From the cell containing the given text, extract its center point as [x, y] coordinate. 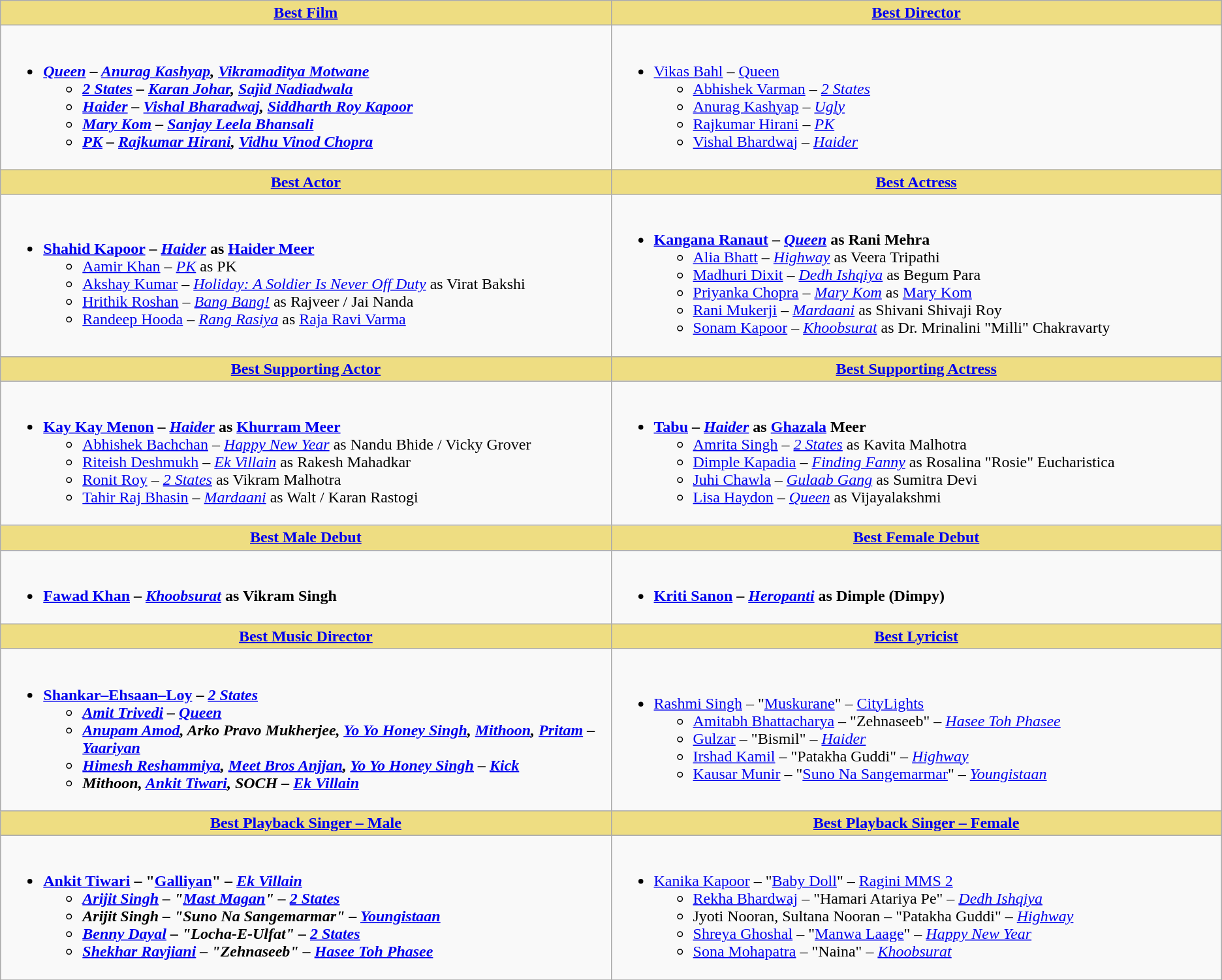
Best Lyricist [916, 636]
Best Film [305, 13]
Best Male Debut [305, 538]
Best Female Debut [916, 538]
Fawad Khan – Khoobsurat as Vikram Singh [305, 587]
Best Director [916, 13]
Best Playback Singer – Male [305, 823]
Best Music Director [305, 636]
Kriti Sanon – Heropanti as Dimple (Dimpy) [916, 587]
Best Playback Singer – Female [916, 823]
Vikas Bahl – QueenAbhishek Varman – 2 StatesAnurag Kashyap – UglyRajkumar Hirani – PKVishal Bhardwaj – Haider [916, 98]
Best Actress [916, 182]
Best Supporting Actor [305, 369]
Best Supporting Actress [916, 369]
Best Actor [305, 182]
